Extract the [x, y] coordinate from the center of the cell holding the provided text.  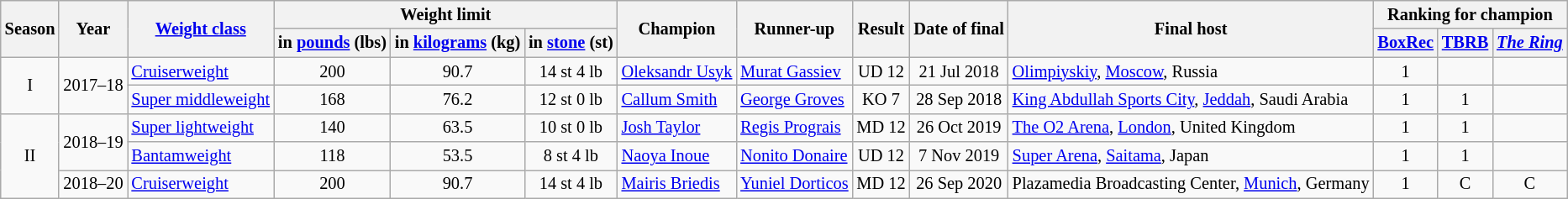
118 [333, 156]
8 st 4 lb [571, 156]
2018–20 [92, 184]
Super Arena, Saitama, Japan [1192, 156]
63.5 [457, 128]
The Ring [1529, 43]
KO 7 [881, 99]
Result [881, 29]
Super lightweight [201, 128]
Josh Taylor [677, 128]
Ranking for champion [1470, 14]
Regis Prograis [794, 128]
Weight limit [445, 14]
King Abdullah Sports City, Jeddah, Saudi Arabia [1192, 99]
26 Oct 2019 [960, 128]
140 [333, 128]
in kilograms (kg) [457, 43]
12 st 0 lb [571, 99]
Yuniel Dorticos [794, 184]
I [30, 86]
BoxRec [1405, 43]
in pounds (lbs) [333, 43]
Season [30, 29]
The O2 Arena, London, United Kingdom [1192, 128]
Runner-up [794, 29]
2018–19 [92, 141]
Date of final [960, 29]
Weight class [201, 29]
2017–18 [92, 86]
II [30, 156]
Callum Smith [677, 99]
Champion [677, 29]
in stone (st) [571, 43]
21 Jul 2018 [960, 71]
Naoya Inoue [677, 156]
28 Sep 2018 [960, 99]
Mairis Briedis [677, 184]
10 st 0 lb [571, 128]
Year [92, 29]
Nonito Donaire [794, 156]
Bantamweight [201, 156]
Super middleweight [201, 99]
168 [333, 99]
7 Nov 2019 [960, 156]
Oleksandr Usyk [677, 71]
76.2 [457, 99]
Final host [1192, 29]
George Groves [794, 99]
TBRB [1465, 43]
Olimpiyskiy, Moscow, Russia [1192, 71]
Murat Gassiev [794, 71]
53.5 [457, 156]
26 Sep 2020 [960, 184]
Plazamedia Broadcasting Center, Munich, Germany [1192, 184]
